Return the (x, y) coordinate for the center point of the cell that contains the specified text.  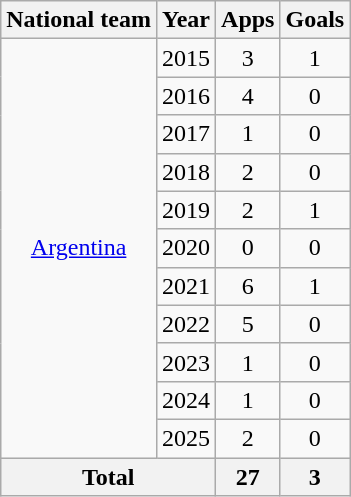
2020 (186, 248)
National team (79, 20)
2017 (186, 134)
Goals (315, 20)
2022 (186, 324)
27 (248, 477)
Total (108, 477)
2019 (186, 210)
Apps (248, 20)
5 (248, 324)
4 (248, 96)
2023 (186, 362)
Year (186, 20)
2025 (186, 438)
6 (248, 286)
Argentina (79, 248)
2015 (186, 58)
2024 (186, 400)
2021 (186, 286)
2016 (186, 96)
2018 (186, 172)
